Capture the cell that displays the provided text and extract its (X, Y) central coordinate. 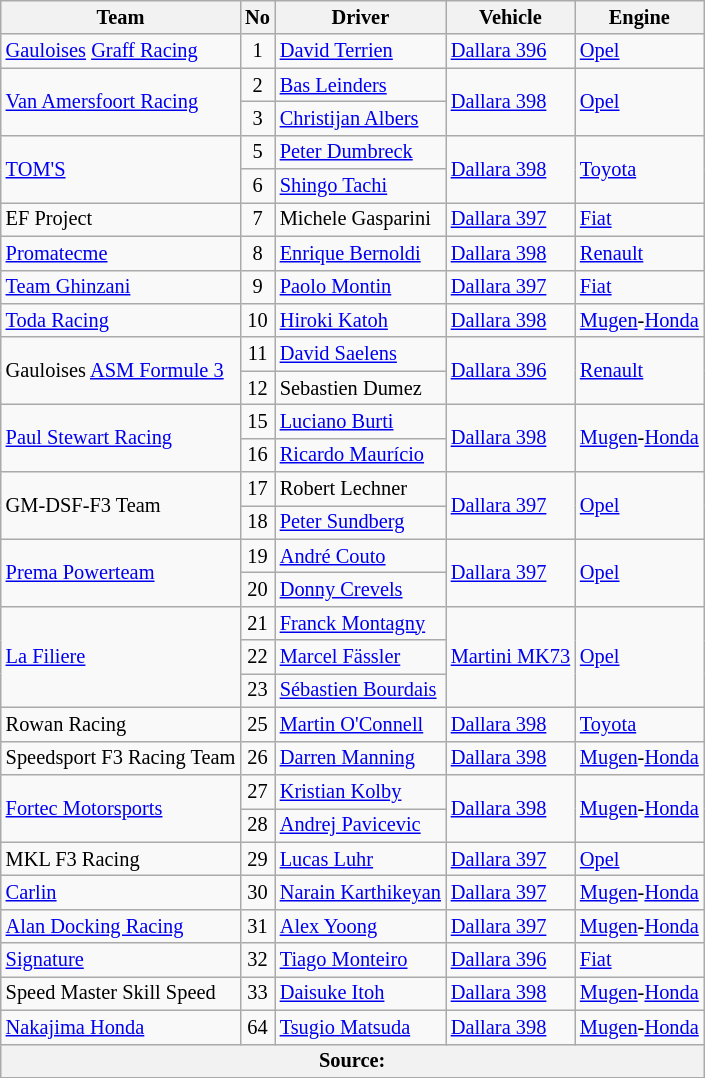
Team Ghinzani (120, 287)
David Terrien (360, 51)
9 (258, 287)
Marcel Fässler (360, 657)
Driver (360, 17)
MKL F3 Racing (120, 859)
Promatecme (120, 253)
22 (258, 657)
Robert Lechner (360, 489)
Signature (120, 960)
Ricardo Maurício (360, 455)
TOM'S (120, 168)
11 (258, 354)
21 (258, 623)
6 (258, 186)
15 (258, 421)
Source: (352, 1061)
Paul Stewart Racing (120, 438)
25 (258, 724)
Enrique Bernoldi (360, 253)
Michele Gasparini (360, 219)
17 (258, 489)
Narain Karthikeyan (360, 892)
33 (258, 993)
Daisuke Itoh (360, 993)
8 (258, 253)
1 (258, 51)
Nakajima Honda (120, 1027)
Vehicle (510, 17)
Rowan Racing (120, 724)
Christijan Albers (360, 118)
26 (258, 758)
Carlin (120, 892)
André Couto (360, 556)
19 (258, 556)
2 (258, 85)
Darren Manning (360, 758)
Shingo Tachi (360, 186)
10 (258, 320)
Kristian Kolby (360, 791)
Franck Montagny (360, 623)
Lucas Luhr (360, 859)
Peter Dumbreck (360, 152)
Engine (640, 17)
Sebastien Dumez (360, 388)
18 (258, 522)
Peter Sundberg (360, 522)
31 (258, 926)
La Filiere (120, 656)
Luciano Burti (360, 421)
Van Amersfoort Racing (120, 102)
GM-DSF-F3 Team (120, 506)
Donny Crevels (360, 589)
Paolo Montin (360, 287)
Fortec Motorsports (120, 808)
3 (258, 118)
Tiago Monteiro (360, 960)
29 (258, 859)
28 (258, 825)
64 (258, 1027)
Bas Leinders (360, 85)
20 (258, 589)
12 (258, 388)
Tsugio Matsuda (360, 1027)
32 (258, 960)
5 (258, 152)
Toda Racing (120, 320)
Gauloises Graff Racing (120, 51)
27 (258, 791)
Alan Docking Racing (120, 926)
Alex Yoong (360, 926)
Prema Powerteam (120, 572)
Andrej Pavicevic (360, 825)
23 (258, 690)
16 (258, 455)
David Saelens (360, 354)
No (258, 17)
Martini MK73 (510, 656)
Sébastien Bourdais (360, 690)
7 (258, 219)
EF Project (120, 219)
Speed Master Skill Speed (120, 993)
30 (258, 892)
Speedsport F3 Racing Team (120, 758)
Hiroki Katoh (360, 320)
Team (120, 17)
Martin O'Connell (360, 724)
Gauloises ASM Formule 3 (120, 370)
